Output the [x, y] coordinate of the center of the cell containing the given text.  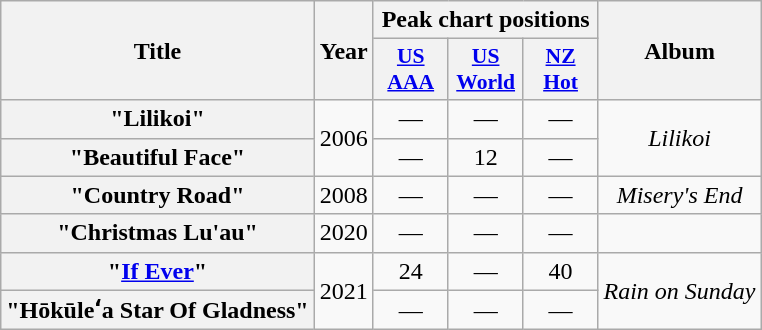
USAAA [410, 70]
"Christmas Lu'au" [158, 233]
2008 [344, 195]
"Hōkūleʻa Star Of Gladness" [158, 310]
12 [486, 157]
"Lilikoi" [158, 119]
2021 [344, 291]
"Beautiful Face" [158, 157]
NZHot [560, 70]
24 [410, 271]
US World [486, 70]
Title [158, 50]
Album [680, 50]
Lilikoi [680, 138]
Rain on Sunday [680, 291]
Peak chart positions [486, 20]
40 [560, 271]
2006 [344, 138]
2020 [344, 233]
Year [344, 50]
"Country Road" [158, 195]
"If Ever" [158, 271]
Misery's End [680, 195]
